Locate the cell with the specified text and output its [x, y] center coordinate. 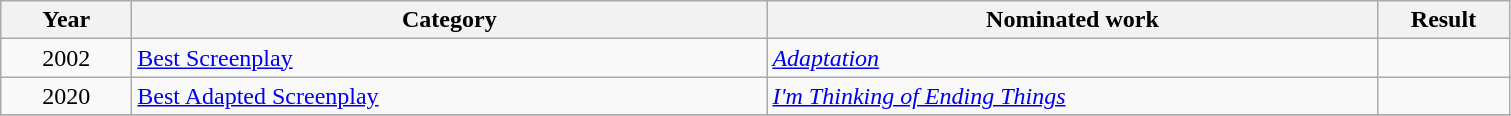
2020 [66, 96]
Category [450, 20]
Best Screenplay [450, 58]
Nominated work [1072, 20]
2002 [66, 58]
Result [1444, 20]
Adaptation [1072, 58]
I'm Thinking of Ending Things [1072, 96]
Year [66, 20]
Best Adapted Screenplay [450, 96]
